Find where the given text appears and provide that cell's center as (X, Y) coordinate. 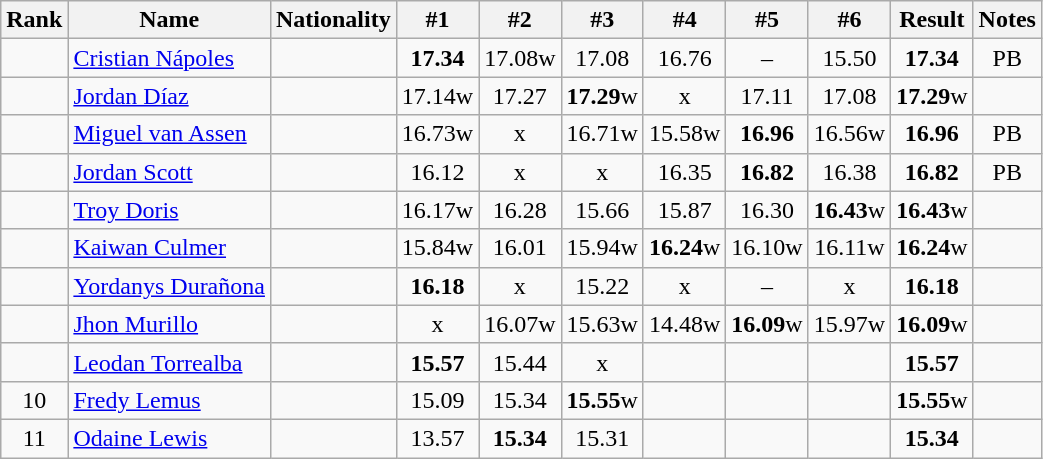
16.11w (849, 248)
15.58w (684, 134)
#2 (520, 20)
15.94w (602, 248)
#4 (684, 20)
15.66 (602, 210)
16.76 (684, 58)
17.08w (520, 58)
15.44 (520, 362)
Result (932, 20)
Yordanys Durañona (170, 286)
16.28 (520, 210)
16.17w (437, 210)
16.35 (684, 172)
17.27 (520, 96)
15.31 (602, 438)
13.57 (437, 438)
17.11 (767, 96)
15.50 (849, 58)
#1 (437, 20)
16.73w (437, 134)
11 (34, 438)
16.56w (849, 134)
16.07w (520, 324)
#3 (602, 20)
Nationality (333, 20)
Cristian Nápoles (170, 58)
Jhon Murillo (170, 324)
Troy Doris (170, 210)
16.71w (602, 134)
16.38 (849, 172)
Miguel van Assen (170, 134)
#6 (849, 20)
14.48w (684, 324)
15.87 (684, 210)
Fredy Lemus (170, 400)
#5 (767, 20)
Name (170, 20)
Rank (34, 20)
15.84w (437, 248)
17.14w (437, 96)
Jordan Scott (170, 172)
10 (34, 400)
Kaiwan Culmer (170, 248)
16.01 (520, 248)
Leodan Torrealba (170, 362)
16.10w (767, 248)
15.97w (849, 324)
16.30 (767, 210)
15.22 (602, 286)
Odaine Lewis (170, 438)
Notes (1007, 20)
15.09 (437, 400)
16.12 (437, 172)
15.63w (602, 324)
Jordan Díaz (170, 96)
